Identify which cell holds the provided text, then report its (x, y) central coordinate. 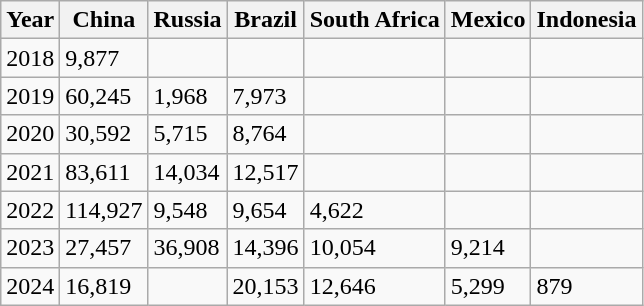
7,973 (266, 96)
36,908 (188, 248)
9,214 (488, 248)
12,646 (374, 286)
2019 (30, 96)
2024 (30, 286)
12,517 (266, 172)
8,764 (266, 134)
Mexico (488, 20)
2020 (30, 134)
Year (30, 20)
60,245 (104, 96)
South Africa (374, 20)
83,611 (104, 172)
5,715 (188, 134)
20,153 (266, 286)
27,457 (104, 248)
14,034 (188, 172)
114,927 (104, 210)
1,968 (188, 96)
Brazil (266, 20)
Russia (188, 20)
China (104, 20)
30,592 (104, 134)
2022 (30, 210)
9,877 (104, 58)
2021 (30, 172)
14,396 (266, 248)
879 (586, 286)
2023 (30, 248)
4,622 (374, 210)
9,654 (266, 210)
5,299 (488, 286)
Indonesia (586, 20)
16,819 (104, 286)
10,054 (374, 248)
9,548 (188, 210)
2018 (30, 58)
